Search for the cell housing the specified text and yield its [x, y] center coordinate. 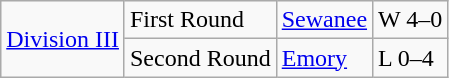
Second Round [200, 58]
L 0–4 [410, 58]
Sewanee [324, 20]
First Round [200, 20]
Emory [324, 58]
W 4–0 [410, 20]
Division III [63, 39]
